Scan for the cell matching the given text and deliver its (X, Y) coordinate at center. 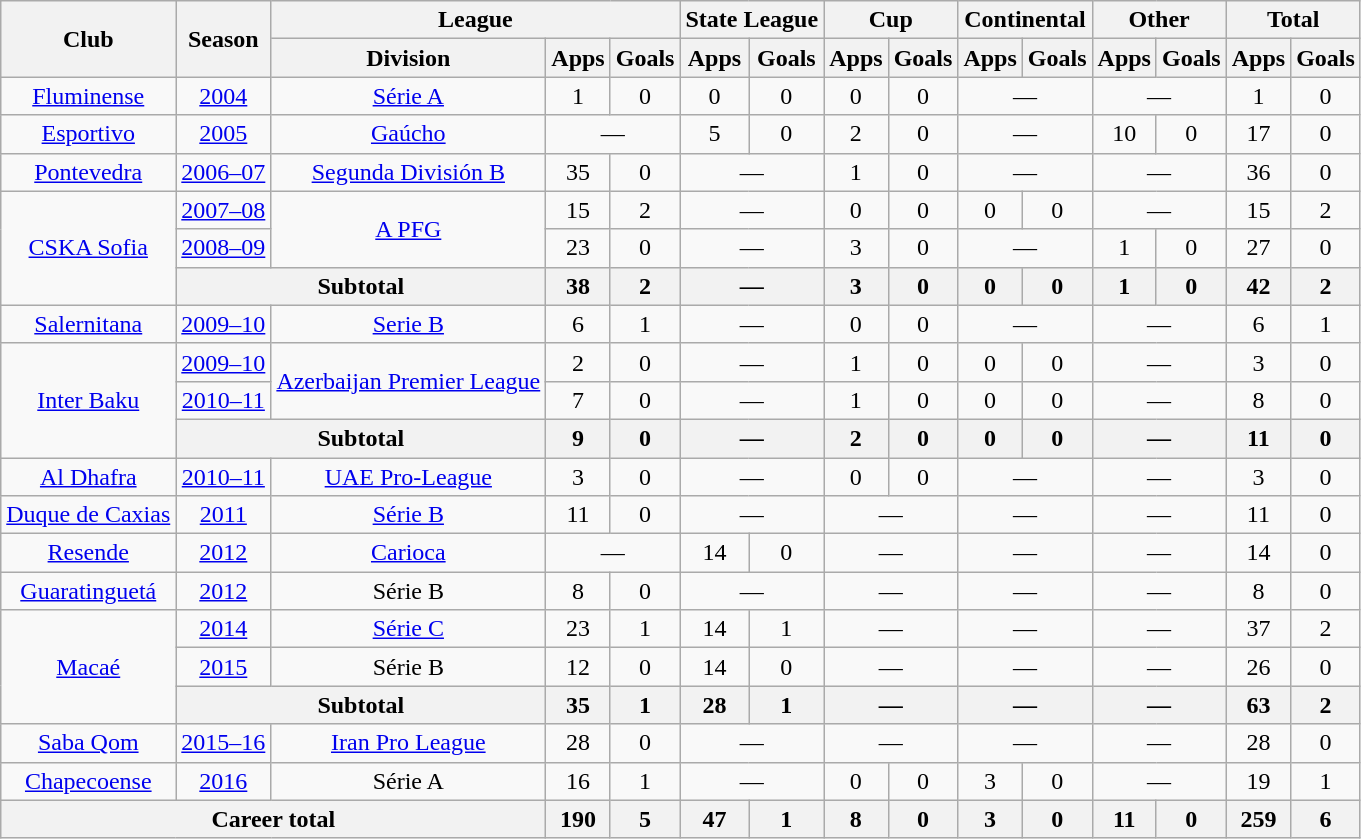
2006–07 (224, 172)
16 (578, 781)
Inter Baku (88, 400)
CSKA Sofia (88, 248)
63 (1258, 705)
7 (578, 400)
Pontevedra (88, 172)
UAE Pro-League (408, 477)
9 (578, 438)
Chapecoense (88, 781)
38 (578, 286)
Season (224, 39)
Gaúcho (408, 134)
2014 (224, 629)
Série C (408, 629)
Al Dhafra (88, 477)
State League (752, 20)
Resende (88, 553)
Fluminense (88, 96)
2008–09 (224, 248)
17 (1258, 134)
Macaé (88, 667)
Duque de Caxias (88, 515)
42 (1258, 286)
Cup (891, 20)
259 (1258, 819)
47 (714, 819)
2016 (224, 781)
Esportivo (88, 134)
2011 (224, 515)
2015 (224, 667)
37 (1258, 629)
Career total (274, 819)
Continental (1025, 20)
190 (578, 819)
Salernitana (88, 324)
Guaratinguetá (88, 591)
Other (1159, 20)
Iran Pro League (408, 743)
2005 (224, 134)
Segunda División B (408, 172)
League (476, 20)
Total (1293, 20)
10 (1124, 134)
2004 (224, 96)
Division (408, 58)
12 (578, 667)
Club (88, 39)
26 (1258, 667)
2007–08 (224, 210)
36 (1258, 172)
Serie B (408, 324)
Azerbaijan Premier League (408, 381)
27 (1258, 248)
Saba Qom (88, 743)
Carioca (408, 553)
19 (1258, 781)
2015–16 (224, 743)
A PFG (408, 229)
